Identify which cell holds the provided text, then report its [x, y] central coordinate. 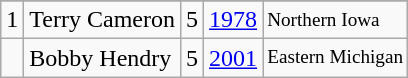
2001 [234, 58]
Bobby Hendry [102, 58]
1 [12, 20]
Terry Cameron [102, 20]
Northern Iowa [336, 20]
Eastern Michigan [336, 58]
1978 [234, 20]
